Locate the cell with the specified text and output its (x, y) center coordinate. 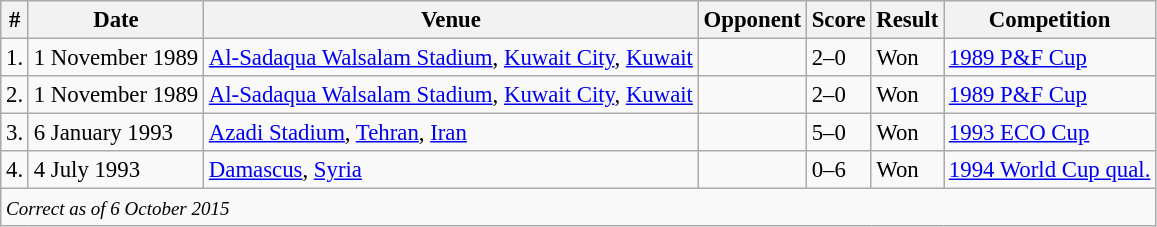
2. (15, 95)
Score (838, 20)
6 January 1993 (116, 133)
1993 ECO Cup (1050, 133)
Competition (1050, 20)
Damascus, Syria (452, 170)
1994 World Cup qual. (1050, 170)
Azadi Stadium, Tehran, Iran (452, 133)
Venue (452, 20)
3. (15, 133)
4. (15, 170)
Opponent (752, 20)
# (15, 20)
Date (116, 20)
Correct as of 6 October 2015 (578, 208)
Result (908, 20)
1. (15, 58)
4 July 1993 (116, 170)
0–6 (838, 170)
5–0 (838, 133)
